Pinpoint the cell where the given text exists, returning its (X, Y) midpoint coordinate. 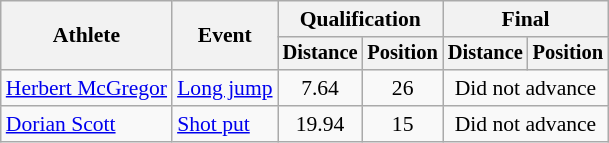
Dorian Scott (86, 124)
Event (224, 36)
Herbert McGregor (86, 88)
Final (526, 19)
Long jump (224, 88)
26 (402, 88)
Shot put (224, 124)
15 (402, 124)
Qualification (360, 19)
19.94 (320, 124)
7.64 (320, 88)
Athlete (86, 36)
